Provide the (x, y) coordinate of the cell's center where the given text is located.  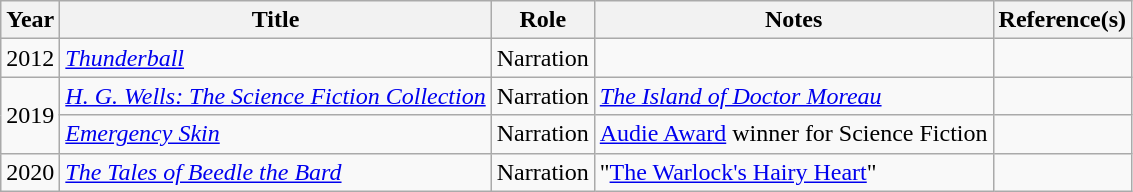
Audie Award winner for Science Fiction (794, 134)
Role (542, 20)
The Tales of Beedle the Bard (276, 172)
The Island of Doctor Moreau (794, 96)
Year (30, 20)
H. G. Wells: The Science Fiction Collection (276, 96)
Title (276, 20)
Emergency Skin (276, 134)
Thunderball (276, 58)
"The Warlock's Hairy Heart" (794, 172)
Reference(s) (1062, 20)
Notes (794, 20)
2019 (30, 115)
2012 (30, 58)
2020 (30, 172)
